Output the [x, y] coordinate of the center of the cell containing the given text.  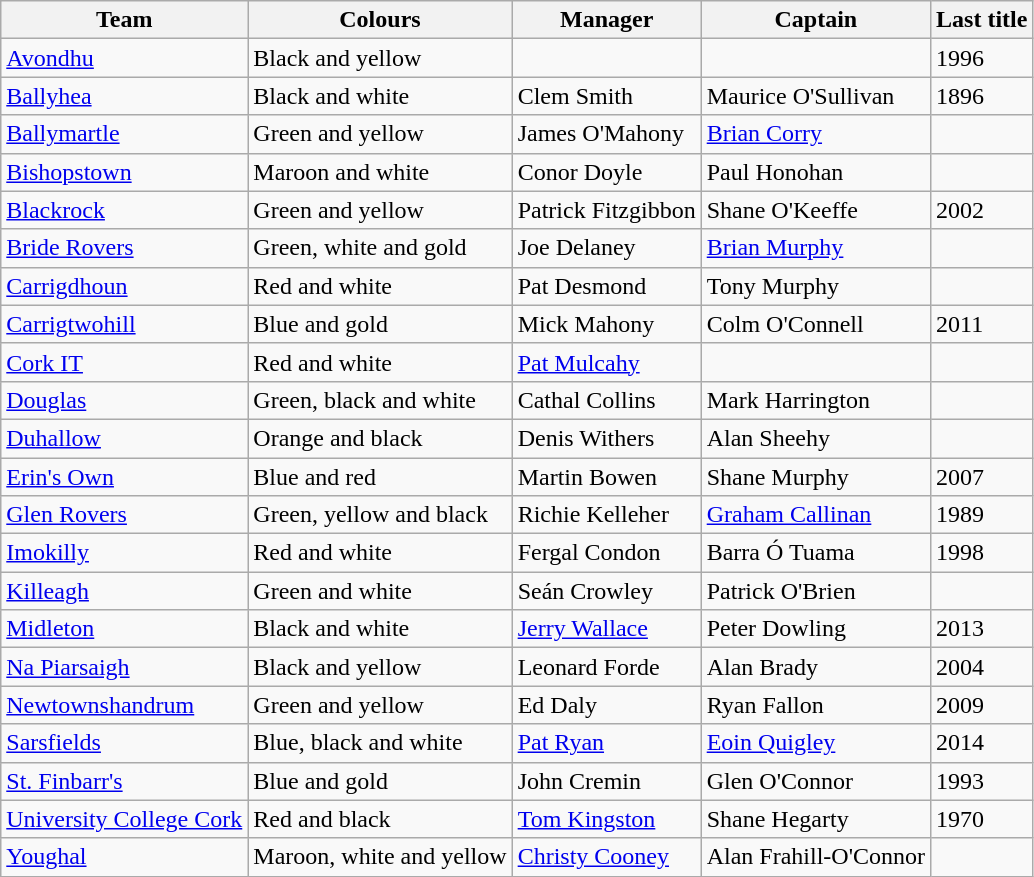
Cork IT [124, 362]
Green and white [380, 591]
1896 [982, 96]
Maurice O'Sullivan [816, 96]
Paul Honohan [816, 172]
Carrigdhoun [124, 286]
University College Cork [124, 819]
Glen O'Connor [816, 781]
Patrick Fitzgibbon [606, 210]
Tony Murphy [816, 286]
Fergal Condon [606, 553]
Alan Brady [816, 667]
Mark Harrington [816, 400]
2009 [982, 705]
Patrick O'Brien [816, 591]
1993 [982, 781]
Youghal [124, 857]
Blue and red [380, 477]
Glen Rovers [124, 515]
Green, black and white [380, 400]
2011 [982, 324]
Ballyhea [124, 96]
Shane Murphy [816, 477]
Colours [380, 20]
Alan Sheehy [816, 438]
Pat Mulcahy [606, 362]
Midleton [124, 629]
2002 [982, 210]
James O'Mahony [606, 134]
Maroon, white and yellow [380, 857]
2004 [982, 667]
Eoin Quigley [816, 743]
Newtownshandrum [124, 705]
Imokilly [124, 553]
Ryan Fallon [816, 705]
Ed Daly [606, 705]
Cathal Collins [606, 400]
Duhallow [124, 438]
Leonard Forde [606, 667]
Orange and black [380, 438]
Shane O'Keeffe [816, 210]
Pat Ryan [606, 743]
Red and black [380, 819]
Erin's Own [124, 477]
Ballymartle [124, 134]
Last title [982, 20]
Mick Mahony [606, 324]
Brian Murphy [816, 248]
Avondhu [124, 58]
Graham Callinan [816, 515]
St. Finbarr's [124, 781]
Richie Kelleher [606, 515]
1998 [982, 553]
Green, white and gold [380, 248]
Conor Doyle [606, 172]
Captain [816, 20]
2007 [982, 477]
Colm O'Connell [816, 324]
Brian Corry [816, 134]
Blackrock [124, 210]
2014 [982, 743]
Tom Kingston [606, 819]
Sarsfields [124, 743]
Peter Dowling [816, 629]
Carrigtwohill [124, 324]
1970 [982, 819]
Pat Desmond [606, 286]
Blue, black and white [380, 743]
Manager [606, 20]
Bishopstown [124, 172]
Barra Ó Tuama [816, 553]
1989 [982, 515]
Team [124, 20]
Jerry Wallace [606, 629]
Seán Crowley [606, 591]
Maroon and white [380, 172]
Christy Cooney [606, 857]
Bride Rovers [124, 248]
Martin Bowen [606, 477]
Shane Hegarty [816, 819]
John Cremin [606, 781]
Alan Frahill-O'Connor [816, 857]
Clem Smith [606, 96]
Killeagh [124, 591]
Joe Delaney [606, 248]
Na Piarsaigh [124, 667]
Douglas [124, 400]
1996 [982, 58]
2013 [982, 629]
Denis Withers [606, 438]
Green, yellow and black [380, 515]
